Detect which cell encompasses the target text, then output its (X, Y) center coordinate. 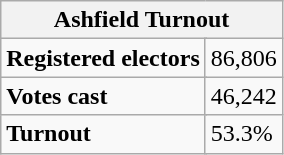
Turnout (104, 134)
46,242 (244, 96)
Ashfield Turnout (142, 20)
Registered electors (104, 58)
86,806 (244, 58)
Votes cast (104, 96)
53.3% (244, 134)
